Locate the cell with the specified text and output its [x, y] center coordinate. 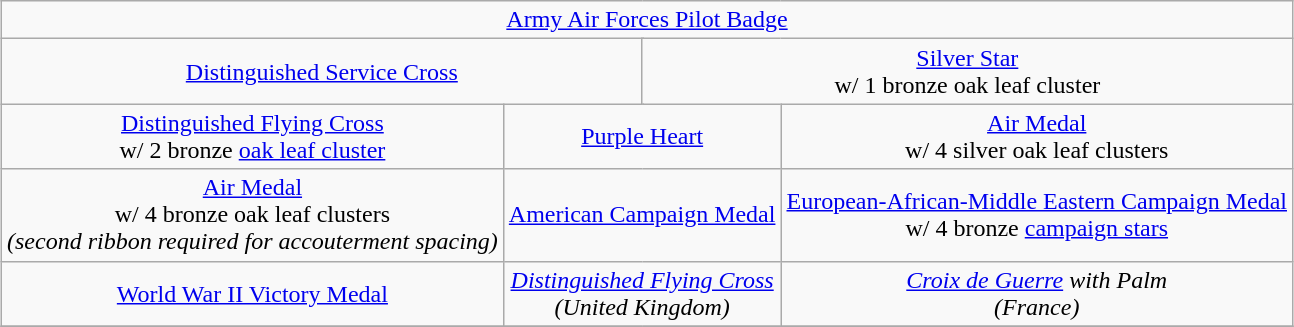
Distinguished Flying Cross(United Kingdom) [642, 294]
Air Medalw/ 4 silver oak leaf clusters [1037, 136]
Croix de Guerre with Palm(France) [1037, 294]
Silver Starw/ 1 bronze oak leaf cluster [967, 72]
Distinguished Service Cross [322, 72]
Distinguished Flying Crossw/ 2 bronze oak leaf cluster [252, 136]
World War II Victory Medal [252, 294]
European-African-Middle Eastern Campaign Medalw/ 4 bronze campaign stars [1037, 215]
American Campaign Medal [642, 215]
Air Medalw/ 4 bronze oak leaf clusters(second ribbon required for accouterment spacing) [252, 215]
Army Air Forces Pilot Badge [646, 20]
Purple Heart [642, 136]
